Find where the given text appears and provide that cell's center as (x, y) coordinate. 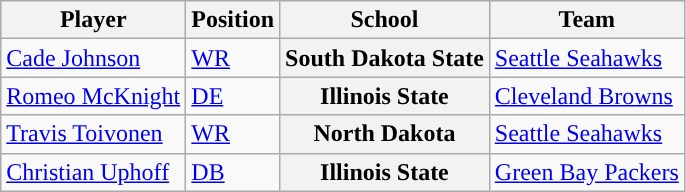
DB (233, 172)
Cade Johnson (94, 58)
North Dakota (385, 134)
Christian Uphoff (94, 172)
School (385, 20)
Travis Toivonen (94, 134)
Romeo McKnight (94, 96)
Position (233, 20)
Team (586, 20)
DE (233, 96)
Cleveland Browns (586, 96)
Green Bay Packers (586, 172)
South Dakota State (385, 58)
Player (94, 20)
